Scan for the cell matching the given text and deliver its [X, Y] coordinate at center. 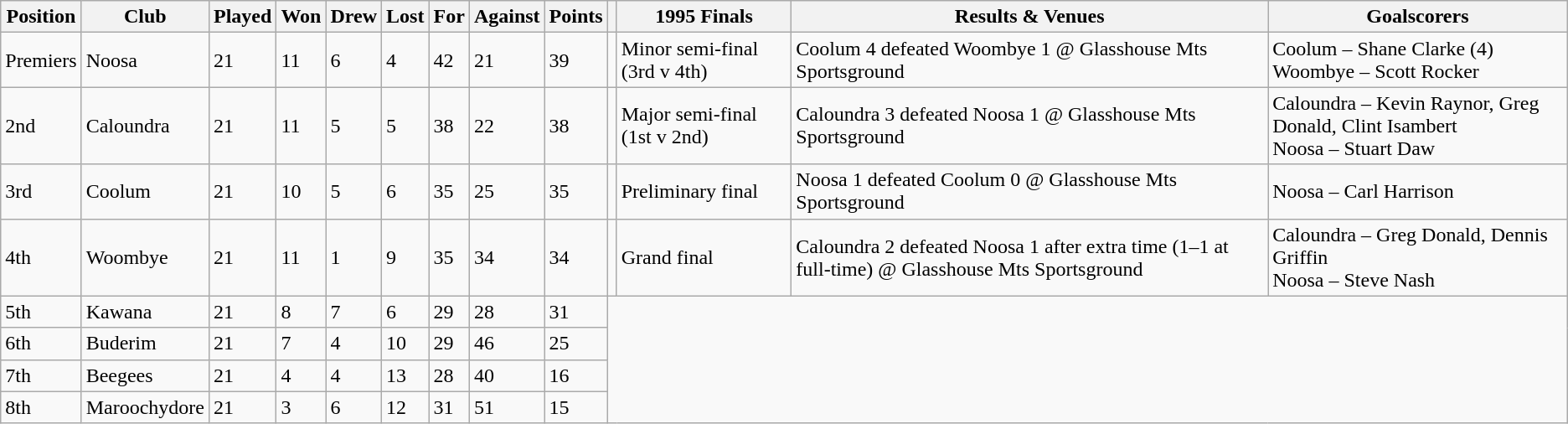
Caloundra 2 defeated Noosa 1 after extra time (1–1 at full-time) @ Glasshouse Mts Sportsground [1030, 257]
Grand final [704, 257]
Coolum – Shane Clarke (4)Woombye – Scott Rocker [1418, 60]
Buderim [145, 344]
4th [41, 257]
1995 Finals [704, 17]
Kawana [145, 312]
22 [507, 126]
40 [507, 375]
Points [576, 17]
Noosa 1 defeated Coolum 0 @ Glasshouse Mts Sportsground [1030, 191]
Woombye [145, 257]
13 [405, 375]
39 [576, 60]
3 [302, 407]
Won [302, 17]
For [449, 17]
46 [507, 344]
9 [405, 257]
Lost [405, 17]
Premiers [41, 60]
15 [576, 407]
42 [449, 60]
6th [41, 344]
Goalscorers [1418, 17]
Noosa – Carl Harrison [1418, 191]
16 [576, 375]
5th [41, 312]
Preliminary final [704, 191]
Beegees [145, 375]
Played [242, 17]
2nd [41, 126]
Noosa [145, 60]
Maroochydore [145, 407]
Results & Venues [1030, 17]
Major semi-final (1st v 2nd) [704, 126]
Against [507, 17]
1 [353, 257]
Drew [353, 17]
8th [41, 407]
Caloundra 3 defeated Noosa 1 @ Glasshouse Mts Sportsground [1030, 126]
Club [145, 17]
Minor semi-final (3rd v 4th) [704, 60]
51 [507, 407]
8 [302, 312]
3rd [41, 191]
7th [41, 375]
Caloundra – Kevin Raynor, Greg Donald, Clint IsambertNoosa – Stuart Daw [1418, 126]
Coolum 4 defeated Woombye 1 @ Glasshouse Mts Sportsground [1030, 60]
Position [41, 17]
12 [405, 407]
Caloundra [145, 126]
Coolum [145, 191]
Caloundra – Greg Donald, Dennis GriffinNoosa – Steve Nash [1418, 257]
